Search for the cell housing the specified text and yield its [x, y] center coordinate. 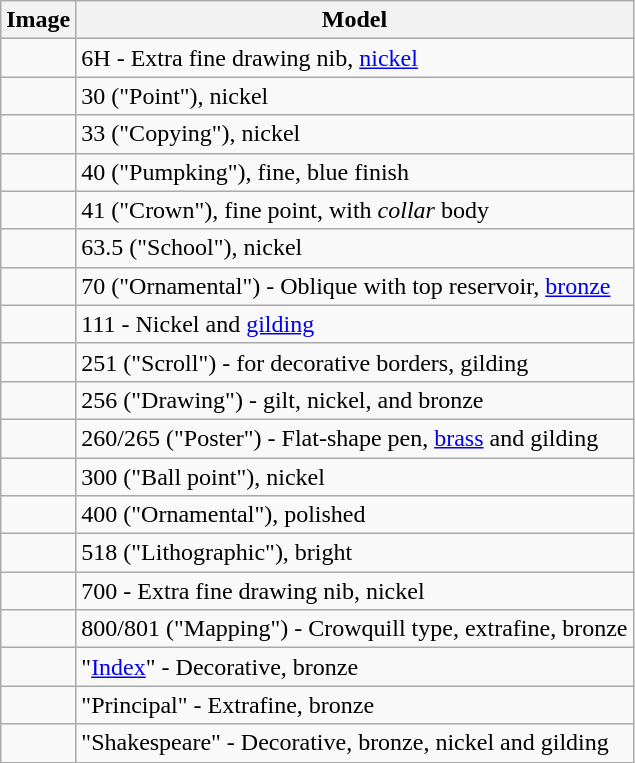
"Principal" - Extrafine, bronze [354, 705]
Model [354, 20]
700 - Extra fine drawing nib, nickel [354, 591]
256 ("Drawing") - gilt, nickel, and bronze [354, 400]
Image [38, 20]
40 ("Pumpking"), fine, blue finish [354, 172]
111 - Nickel and gilding [354, 324]
251 ("Scroll") - for decorative borders, gilding [354, 362]
41 ("Crown"), fine point, with collar body [354, 210]
260/265 ("Poster") - Flat-shape pen, brass and gilding [354, 438]
30 ("Point"), nickel [354, 96]
70 ("Ornamental") - Oblique with top reservoir, bronze [354, 286]
6H - Extra fine drawing nib, nickel [354, 58]
800/801 ("Mapping") - Crowquill type, extrafine, bronze [354, 629]
63.5 ("School"), nickel [354, 248]
"Index" - Decorative, bronze [354, 667]
"Shakespeare" - Decorative, bronze, nickel and gilding [354, 743]
300 ("Ball point"), nickel [354, 477]
33 ("Copying"), nickel [354, 134]
400 ("Ornamental"), polished [354, 515]
518 ("Lithographic"), bright [354, 553]
